Pinpoint the cell where the given text exists, returning its [X, Y] midpoint coordinate. 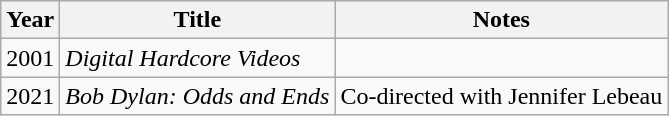
Year [30, 20]
Bob Dylan: Odds and Ends [198, 96]
Title [198, 20]
2001 [30, 58]
Digital Hardcore Videos [198, 58]
2021 [30, 96]
Co-directed with Jennifer Lebeau [502, 96]
Notes [502, 20]
